For the text-containing cell, return its midpoint in (X, Y) coordinate format. 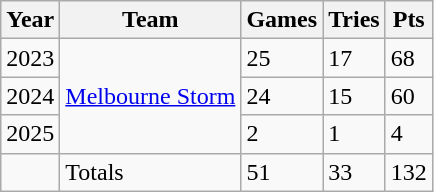
Games (282, 20)
25 (282, 58)
15 (354, 96)
132 (408, 172)
2023 (30, 58)
Team (150, 20)
2 (282, 134)
Year (30, 20)
68 (408, 58)
1 (354, 134)
51 (282, 172)
4 (408, 134)
17 (354, 58)
2024 (30, 96)
24 (282, 96)
Totals (150, 172)
Melbourne Storm (150, 96)
60 (408, 96)
2025 (30, 134)
Pts (408, 20)
33 (354, 172)
Tries (354, 20)
